Locate the cell with the specified text and output its [X, Y] center coordinate. 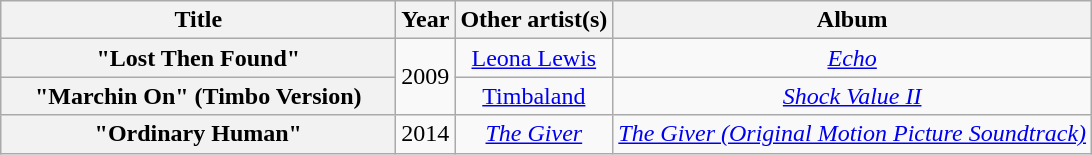
Year [426, 20]
The Giver (Original Motion Picture Soundtrack) [852, 134]
"Lost Then Found" [198, 58]
Shock Value II [852, 96]
"Ordinary Human" [198, 134]
The Giver [534, 134]
Title [198, 20]
2009 [426, 77]
Other artist(s) [534, 20]
Echo [852, 58]
2014 [426, 134]
Album [852, 20]
"Marchin On" (Timbo Version) [198, 96]
Timbaland [534, 96]
Leona Lewis [534, 58]
